From the cell containing the given text, extract its center point as [x, y] coordinate. 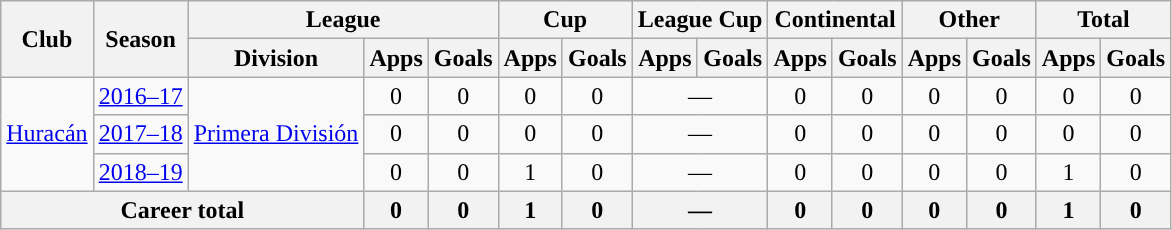
League [343, 20]
Primera División [276, 134]
2016–17 [140, 96]
Division [276, 58]
Season [140, 39]
2018–19 [140, 172]
Club [47, 39]
Other [969, 20]
League Cup [700, 20]
Career total [182, 210]
Continental [835, 20]
2017–18 [140, 134]
Cup [565, 20]
Huracán [47, 134]
Total [1103, 20]
